Output the (X, Y) coordinate of the center of the cell containing the given text.  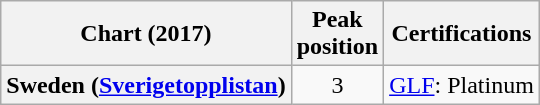
GLF: Platinum (462, 85)
3 (337, 85)
Chart (2017) (146, 34)
Peakposition (337, 34)
Certifications (462, 34)
Sweden (Sverigetopplistan) (146, 85)
